For the text-containing cell, return its midpoint in [x, y] coordinate format. 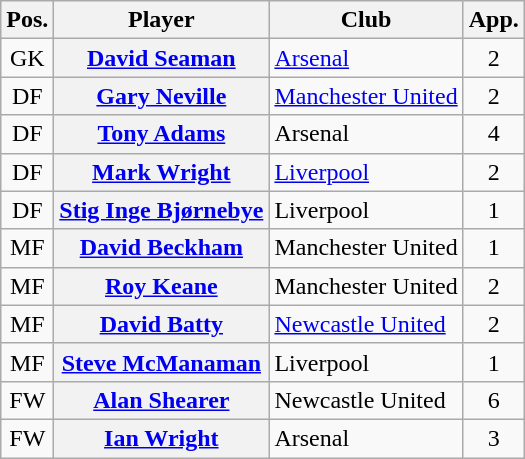
GK [28, 58]
Mark Wright [162, 172]
Ian Wright [162, 438]
App. [494, 20]
David Seaman [162, 58]
David Batty [162, 324]
6 [494, 400]
3 [494, 438]
Player [162, 20]
Alan Shearer [162, 400]
Roy Keane [162, 286]
Gary Neville [162, 96]
Club [366, 20]
Tony Adams [162, 134]
David Beckham [162, 248]
4 [494, 134]
Pos. [28, 20]
Steve McManaman [162, 362]
Stig Inge Bjørnebye [162, 210]
